Locate the cell with the specified text and output its [X, Y] center coordinate. 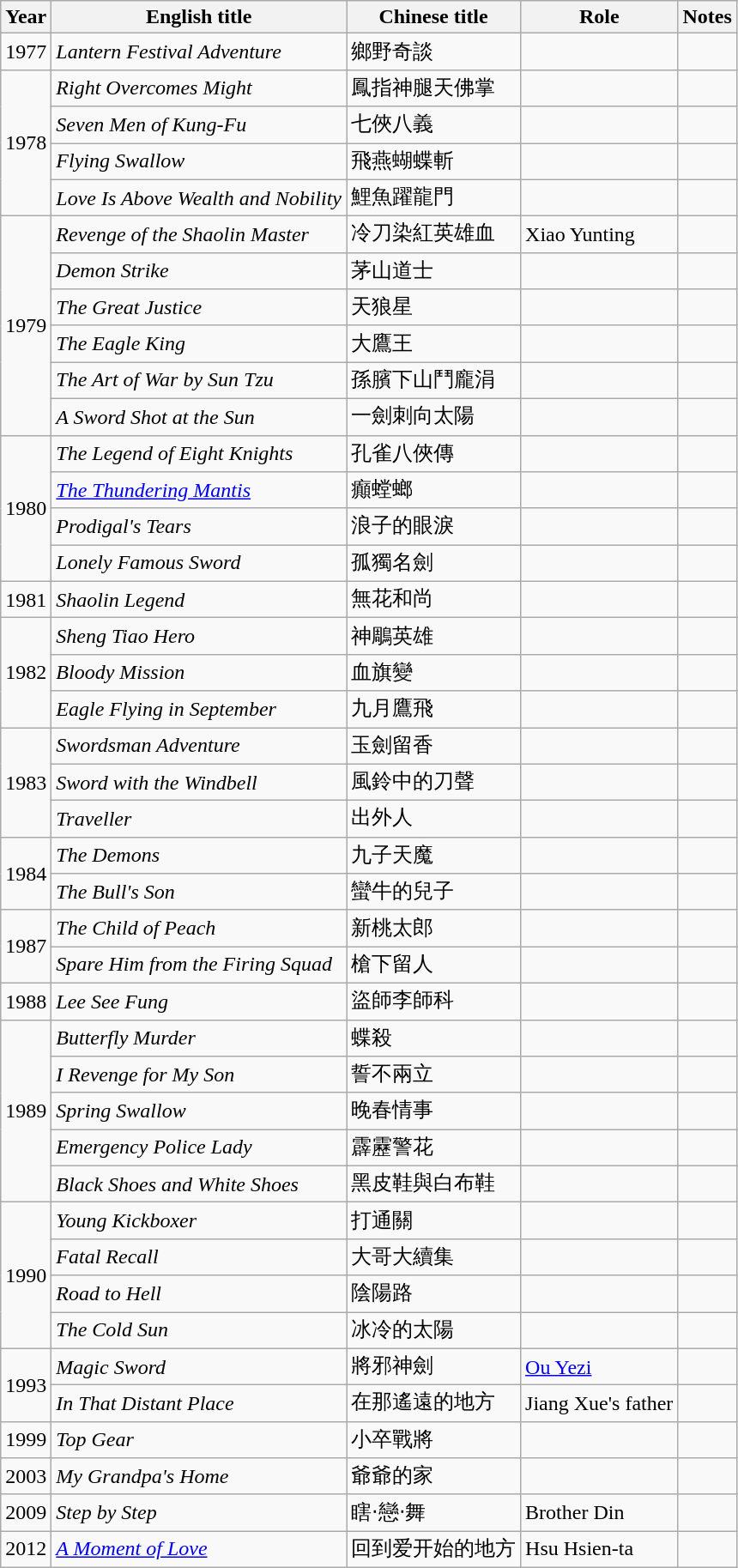
七俠八義 [434, 125]
孫臏下山鬥龐涓 [434, 381]
孔雀八俠傳 [434, 453]
陰陽路 [434, 1294]
盜師李師科 [434, 1001]
Road to Hell [199, 1294]
Bloody Mission [199, 673]
2012 [26, 1550]
蝶殺 [434, 1038]
Spring Swallow [199, 1111]
1993 [26, 1385]
1987 [26, 946]
無花和尚 [434, 599]
新桃太郎 [434, 929]
Hsu Hsien-ta [599, 1550]
出外人 [434, 819]
English title [199, 17]
The Eagle King [199, 343]
蠻牛的兒子 [434, 893]
將邪神劍 [434, 1366]
黑皮鞋與白布鞋 [434, 1184]
Ou Yezi [599, 1366]
1980 [26, 508]
1989 [26, 1111]
Jiang Xue's father [599, 1404]
1983 [26, 783]
Lonely Famous Sword [199, 563]
1978 [26, 142]
鯉魚躍龍門 [434, 197]
九子天魔 [434, 855]
1982 [26, 673]
浪子的眼淚 [434, 527]
Emergency Police Lady [199, 1148]
Black Shoes and White Shoes [199, 1184]
槍下留人 [434, 965]
I Revenge for My Son [199, 1075]
1988 [26, 1001]
1979 [26, 326]
打通關 [434, 1220]
Right Overcomes Might [199, 88]
The Thundering Mantis [199, 491]
神鵰英雄 [434, 637]
2003 [26, 1476]
Love Is Above Wealth and Nobility [199, 197]
Notes [707, 17]
玉劍留香 [434, 747]
Year [26, 17]
Revenge of the Shaolin Master [199, 235]
Xiao Yunting [599, 235]
The Art of War by Sun Tzu [199, 381]
回到爱开始的地方 [434, 1550]
Sword with the Windbell [199, 783]
The Child of Peach [199, 929]
爺爺的家 [434, 1476]
茅山道士 [434, 271]
天狼星 [434, 307]
小卒戰將 [434, 1440]
Flying Swallow [199, 161]
冷刀染紅英雄血 [434, 235]
1984 [26, 874]
鄉野奇談 [434, 51]
Traveller [199, 819]
血旗變 [434, 673]
The Cold Sun [199, 1330]
Fatal Recall [199, 1256]
誓不兩立 [434, 1075]
Shaolin Legend [199, 599]
冰冷的太陽 [434, 1330]
Butterfly Murder [199, 1038]
Sheng Tiao Hero [199, 637]
Eagle Flying in September [199, 709]
Step by Step [199, 1512]
孤獨名劍 [434, 563]
霹靂警花 [434, 1148]
一劍刺向太陽 [434, 417]
The Legend of Eight Knights [199, 453]
In That Distant Place [199, 1404]
1990 [26, 1275]
Spare Him from the Firing Squad [199, 965]
癲螳螂 [434, 491]
瞎‧戀‧舞 [434, 1512]
Lee See Fung [199, 1001]
在那遙遠的地方 [434, 1404]
Prodigal's Tears [199, 527]
Lantern Festival Adventure [199, 51]
Role [599, 17]
九月鷹飛 [434, 709]
鳳指神腿天佛掌 [434, 88]
大哥大續集 [434, 1256]
Seven Men of Kung-Fu [199, 125]
1981 [26, 599]
1999 [26, 1440]
Magic Sword [199, 1366]
A Moment of Love [199, 1550]
飛燕蝴蝶斬 [434, 161]
晚春情事 [434, 1111]
風鈴中的刀聲 [434, 783]
My Grandpa's Home [199, 1476]
Brother Din [599, 1512]
Chinese title [434, 17]
The Demons [199, 855]
Swordsman Adventure [199, 747]
2009 [26, 1512]
Young Kickboxer [199, 1220]
The Great Justice [199, 307]
大鷹王 [434, 343]
The Bull's Son [199, 893]
1977 [26, 51]
A Sword Shot at the Sun [199, 417]
Top Gear [199, 1440]
Demon Strike [199, 271]
